Extract the [X, Y] coordinate from the center of the cell holding the provided text.  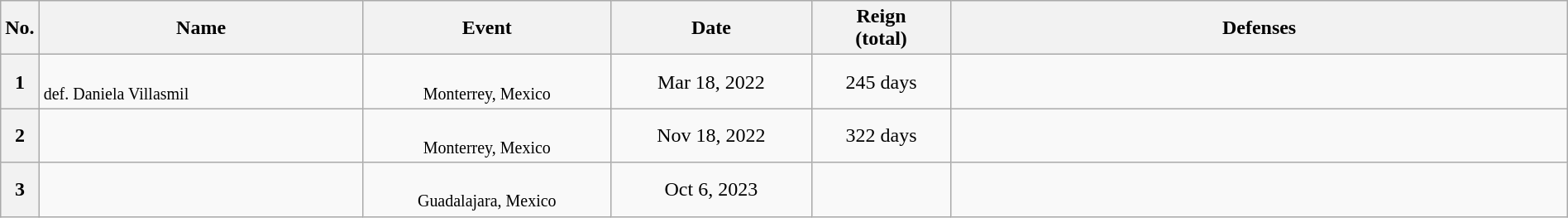
Oct 6, 2023 [711, 189]
Date [711, 28]
Name [201, 28]
Guadalajara, Mexico [486, 189]
322 days [882, 136]
2 [20, 136]
Event [486, 28]
3 [20, 189]
245 days [882, 81]
Nov 18, 2022 [711, 136]
def. Daniela Villasmil [201, 81]
Mar 18, 2022 [711, 81]
No. [20, 28]
Defenses [1259, 28]
1 [20, 81]
Reign(total) [882, 28]
